Return the (X, Y) coordinate for the center point of the cell that contains the specified text.  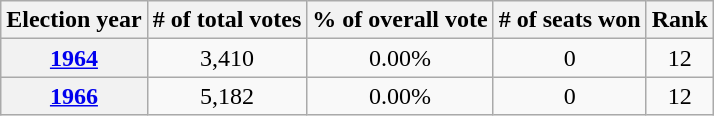
Election year (74, 20)
1966 (74, 96)
5,182 (227, 96)
1964 (74, 58)
# of total votes (227, 20)
3,410 (227, 58)
# of seats won (570, 20)
% of overall vote (400, 20)
Rank (680, 20)
